Return [x, y] of the center of cell containing provided text 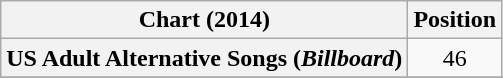
Chart (2014) [204, 20]
US Adult Alternative Songs (Billboard) [204, 58]
Position [455, 20]
46 [455, 58]
